Determine the [X, Y] coordinate at the center of the cell enclosing the given text.  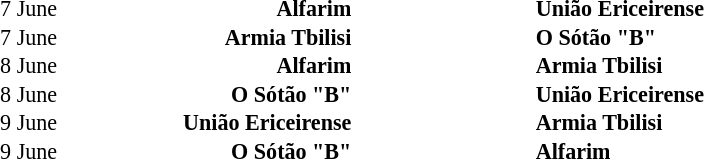
Armia Tbilisi [232, 38]
O Sótão "B" [232, 94]
União Ericeirense [232, 123]
Alfarim [232, 66]
